Identify which cell holds the provided text, then report its (X, Y) central coordinate. 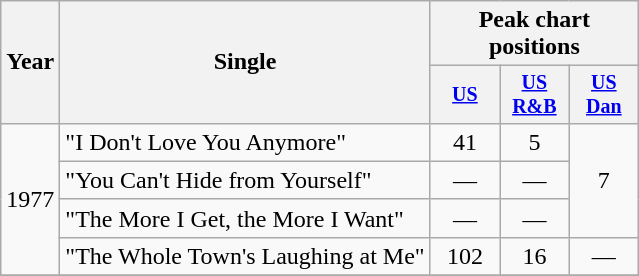
102 (464, 256)
16 (534, 256)
USR&B (534, 94)
"I Don't Love You Anymore" (245, 142)
5 (534, 142)
"The Whole Town's Laughing at Me" (245, 256)
41 (464, 142)
7 (604, 180)
"The More I Get, the More I Want" (245, 218)
1977 (30, 199)
US (464, 94)
Single (245, 62)
Peak chart positions (534, 34)
Year (30, 62)
USDan (604, 94)
"You Can't Hide from Yourself" (245, 180)
